Identify which cell holds the provided text, then report its (X, Y) central coordinate. 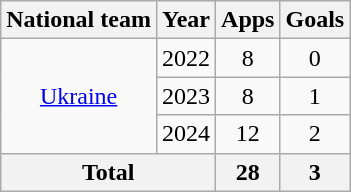
Ukraine (79, 96)
National team (79, 20)
0 (315, 58)
28 (248, 172)
2 (315, 134)
Total (108, 172)
1 (315, 96)
Year (186, 20)
12 (248, 134)
3 (315, 172)
Goals (315, 20)
2023 (186, 96)
Apps (248, 20)
2024 (186, 134)
2022 (186, 58)
